Capture the cell that displays the provided text and extract its [X, Y] central coordinate. 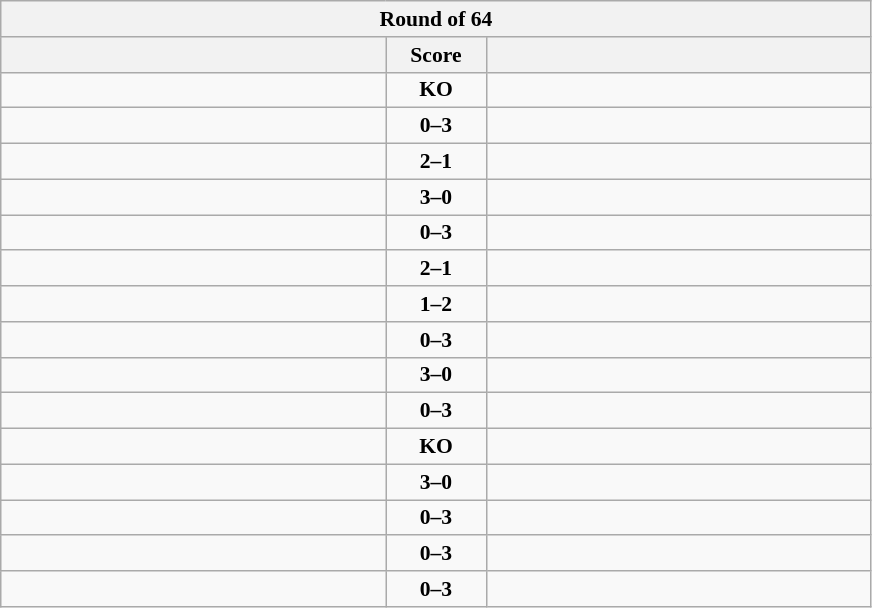
Round of 64 [436, 19]
1–2 [436, 304]
Score [436, 55]
